Extract the [X, Y] coordinate from the center of the cell holding the provided text.  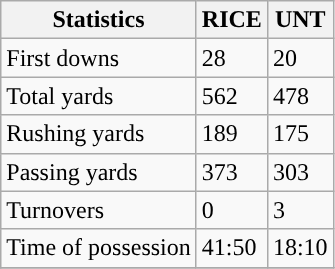
Turnovers [99, 210]
562 [232, 96]
Total yards [99, 96]
20 [300, 58]
3 [300, 210]
41:50 [232, 248]
Rushing yards [99, 134]
First downs [99, 58]
Statistics [99, 20]
175 [300, 134]
373 [232, 172]
478 [300, 96]
28 [232, 58]
189 [232, 134]
303 [300, 172]
Time of possession [99, 248]
RICE [232, 20]
0 [232, 210]
18:10 [300, 248]
UNT [300, 20]
Passing yards [99, 172]
